Output the (X, Y) coordinate of the center of the cell containing the given text.  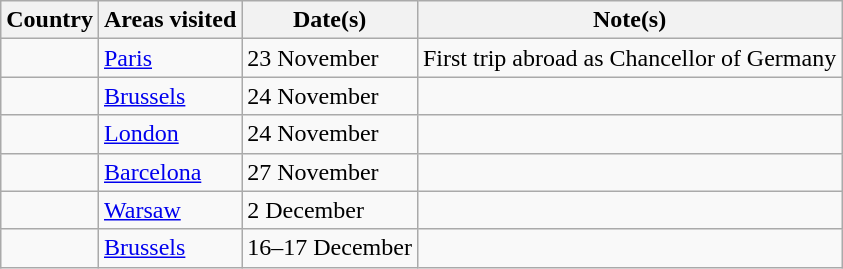
16–17 December (330, 248)
23 November (330, 58)
Country (50, 20)
Note(s) (629, 20)
Areas visited (170, 20)
Date(s) (330, 20)
Paris (170, 58)
27 November (330, 172)
London (170, 134)
Barcelona (170, 172)
2 December (330, 210)
First trip abroad as Chancellor of Germany (629, 58)
Warsaw (170, 210)
